Provide the (X, Y) coordinate of the cell's center where the given text is located.  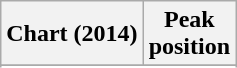
Chart (2014) (72, 34)
Peakposition (189, 34)
